Return (X, Y) of the center of cell containing provided text 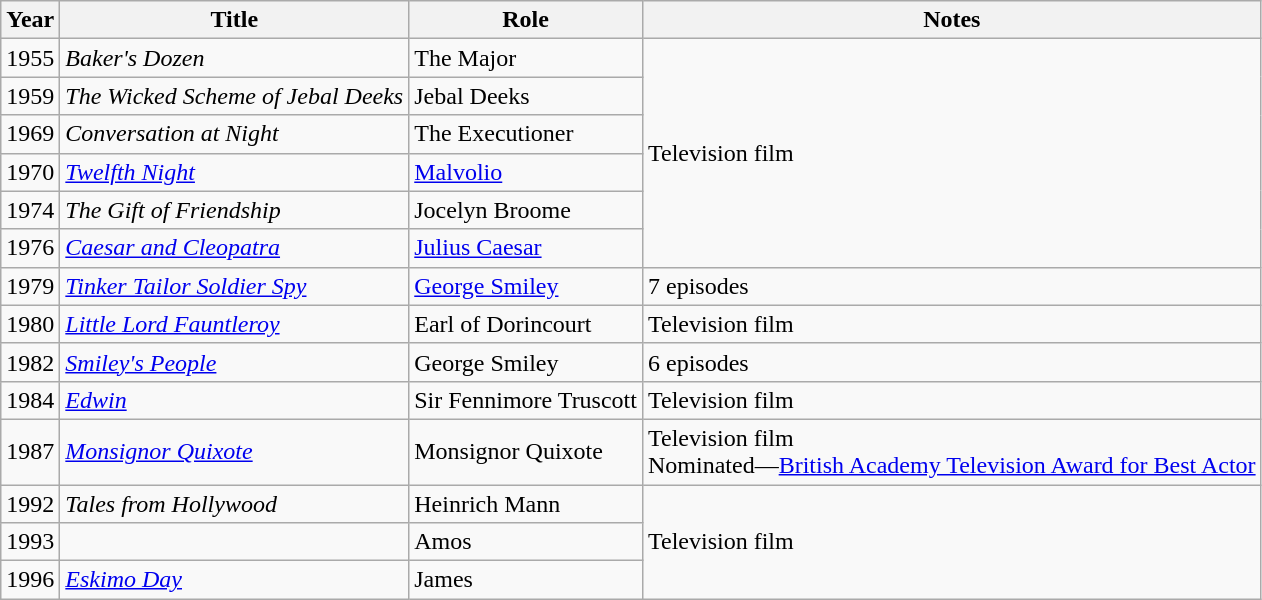
1996 (30, 580)
The Executioner (526, 134)
Heinrich Mann (526, 503)
Edwin (234, 400)
Conversation at Night (234, 134)
Television filmNominated—British Academy Television Award for Best Actor (952, 452)
Little Lord Fauntleroy (234, 324)
Eskimo Day (234, 580)
1982 (30, 362)
Sir Fennimore Truscott (526, 400)
1992 (30, 503)
1976 (30, 248)
6 episodes (952, 362)
Jocelyn Broome (526, 210)
1969 (30, 134)
Julius Caesar (526, 248)
1974 (30, 210)
Caesar and Cleopatra (234, 248)
Smiley's People (234, 362)
The Gift of Friendship (234, 210)
The Wicked Scheme of Jebal Deeks (234, 96)
The Major (526, 58)
1979 (30, 286)
1993 (30, 542)
Baker's Dozen (234, 58)
1984 (30, 400)
James (526, 580)
Notes (952, 20)
Year (30, 20)
Twelfth Night (234, 172)
1987 (30, 452)
Title (234, 20)
Amos (526, 542)
Tales from Hollywood (234, 503)
1955 (30, 58)
Earl of Dorincourt (526, 324)
Role (526, 20)
1970 (30, 172)
Malvolio (526, 172)
1959 (30, 96)
Jebal Deeks (526, 96)
1980 (30, 324)
Tinker Tailor Soldier Spy (234, 286)
7 episodes (952, 286)
